Return the [x, y] coordinate for the center point of the cell that contains the specified text.  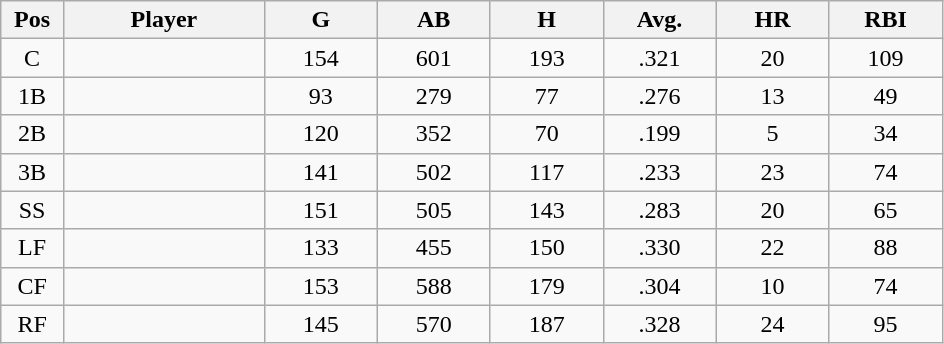
1B [32, 96]
RF [32, 324]
.199 [660, 134]
H [546, 20]
3B [32, 172]
352 [434, 134]
154 [320, 58]
5 [772, 134]
455 [434, 248]
141 [320, 172]
Pos [32, 20]
LF [32, 248]
49 [886, 96]
C [32, 58]
570 [434, 324]
G [320, 20]
77 [546, 96]
150 [546, 248]
.233 [660, 172]
143 [546, 210]
187 [546, 324]
RBI [886, 20]
.321 [660, 58]
588 [434, 286]
24 [772, 324]
CF [32, 286]
22 [772, 248]
34 [886, 134]
HR [772, 20]
151 [320, 210]
145 [320, 324]
.304 [660, 286]
.328 [660, 324]
70 [546, 134]
10 [772, 286]
AB [434, 20]
95 [886, 324]
93 [320, 96]
13 [772, 96]
Avg. [660, 20]
133 [320, 248]
502 [434, 172]
.330 [660, 248]
.283 [660, 210]
117 [546, 172]
179 [546, 286]
193 [546, 58]
SS [32, 210]
65 [886, 210]
153 [320, 286]
120 [320, 134]
279 [434, 96]
2B [32, 134]
601 [434, 58]
88 [886, 248]
23 [772, 172]
109 [886, 58]
Player [164, 20]
505 [434, 210]
.276 [660, 96]
